Locate the cell with the specified text and output its [X, Y] center coordinate. 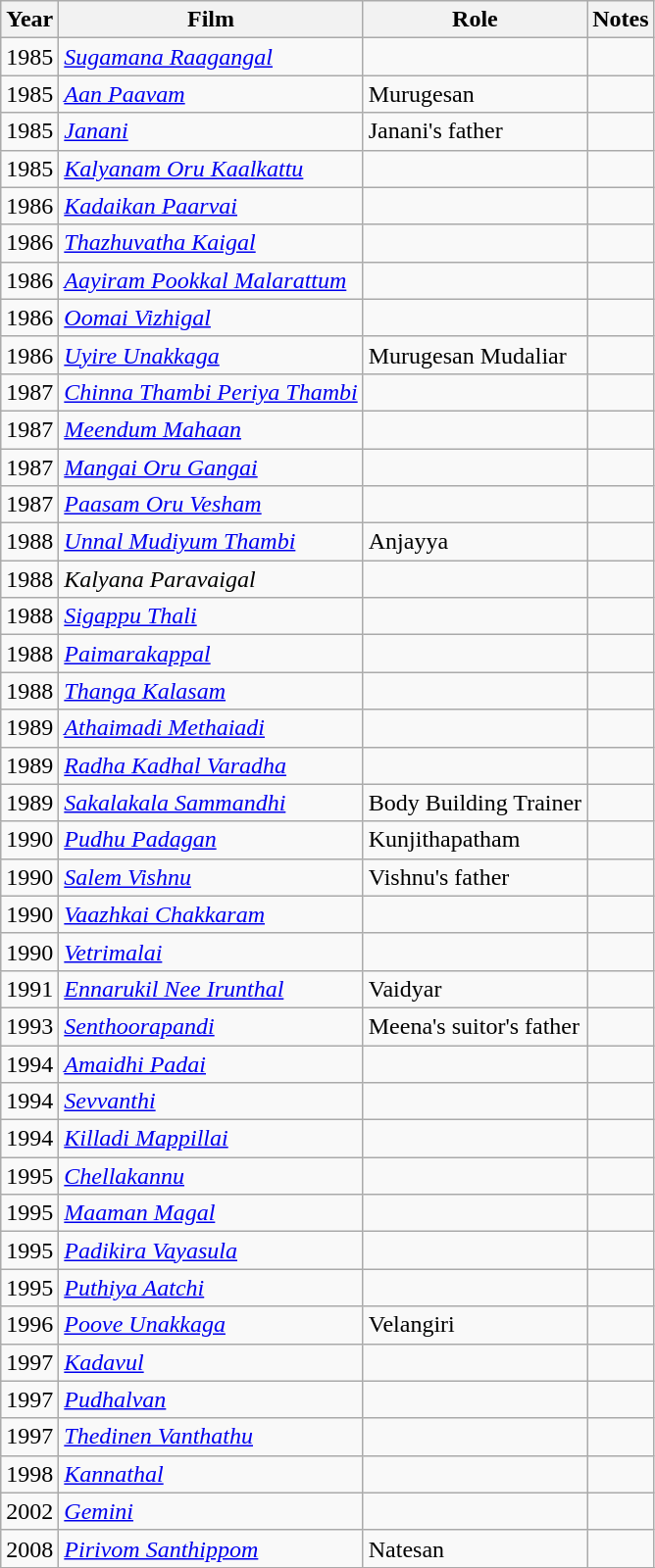
Poove Unakkaga [211, 1325]
Maaman Magal [211, 1213]
Pudhu Padagan [211, 840]
2008 [29, 1548]
Janani's father [475, 131]
Thanga Kalasam [211, 691]
Paimarakappal [211, 654]
Senthoorapandi [211, 1026]
Sevvanthi [211, 1102]
1996 [29, 1325]
Aayiram Pookkal Malarattum [211, 280]
2002 [29, 1511]
Padikira Vayasula [211, 1250]
Gemini [211, 1511]
Ennarukil Nee Irunthal [211, 989]
Natesan [475, 1548]
Kalyana Paravaigal [211, 579]
Murugesan [475, 94]
1998 [29, 1474]
Film [211, 20]
Vishnu's father [475, 877]
Velangiri [475, 1325]
Anjayya [475, 542]
Meendum Mahaan [211, 429]
1991 [29, 989]
Pudhalvan [211, 1399]
Mangai Oru Gangai [211, 467]
Body Building Trainer [475, 803]
Janani [211, 131]
Meena's suitor's father [475, 1026]
Unnal Mudiyum Thambi [211, 542]
Chinna Thambi Periya Thambi [211, 392]
Oomai Vizhigal [211, 318]
Vaidyar [475, 989]
Kunjithapatham [475, 840]
Pirivom Santhippom [211, 1548]
Kalyanam Oru Kaalkattu [211, 169]
Vaazhkai Chakkaram [211, 914]
Thedinen Vanthathu [211, 1437]
Sugamana Raagangal [211, 57]
Killadi Mappillai [211, 1139]
1993 [29, 1026]
Kadaikan Paarvai [211, 206]
Chellakannu [211, 1176]
Vetrimalai [211, 952]
Aan Paavam [211, 94]
Murugesan Mudaliar [475, 355]
Sigappu Thali [211, 616]
Role [475, 20]
Puthiya Aatchi [211, 1288]
Amaidhi Padai [211, 1063]
Notes [621, 20]
Radha Kadhal Varadha [211, 765]
Uyire Unakkaga [211, 355]
Paasam Oru Vesham [211, 505]
Year [29, 20]
Salem Vishnu [211, 877]
Thazhuvatha Kaigal [211, 243]
Kannathal [211, 1474]
Kadavul [211, 1362]
Sakalakala Sammandhi [211, 803]
Athaimadi Methaiadi [211, 728]
